Determine the [X, Y] coordinate at the center of the cell enclosing the given text.  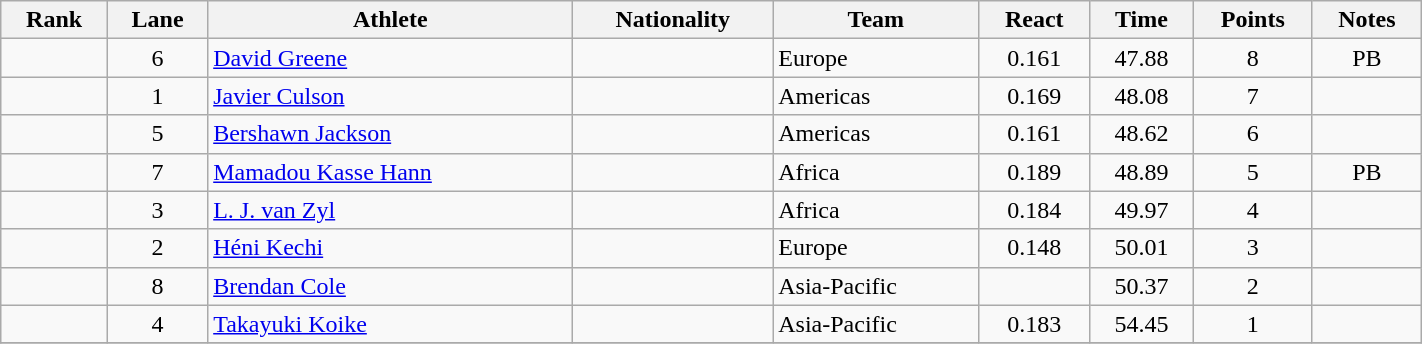
Team [876, 20]
Points [1252, 20]
54.45 [1142, 324]
L. J. van Zyl [390, 210]
Rank [54, 20]
50.37 [1142, 286]
Javier Culson [390, 96]
0.169 [1034, 96]
Héni Kechi [390, 248]
48.08 [1142, 96]
0.189 [1034, 172]
Notes [1366, 20]
0.148 [1034, 248]
Lane [157, 20]
49.97 [1142, 210]
Athlete [390, 20]
Brendan Cole [390, 286]
React [1034, 20]
47.88 [1142, 58]
David Greene [390, 58]
50.01 [1142, 248]
Takayuki Koike [390, 324]
48.89 [1142, 172]
0.183 [1034, 324]
0.184 [1034, 210]
48.62 [1142, 134]
Nationality [673, 20]
Bershawn Jackson [390, 134]
Mamadou Kasse Hann [390, 172]
Time [1142, 20]
